Return (X, Y) of the center of cell containing provided text 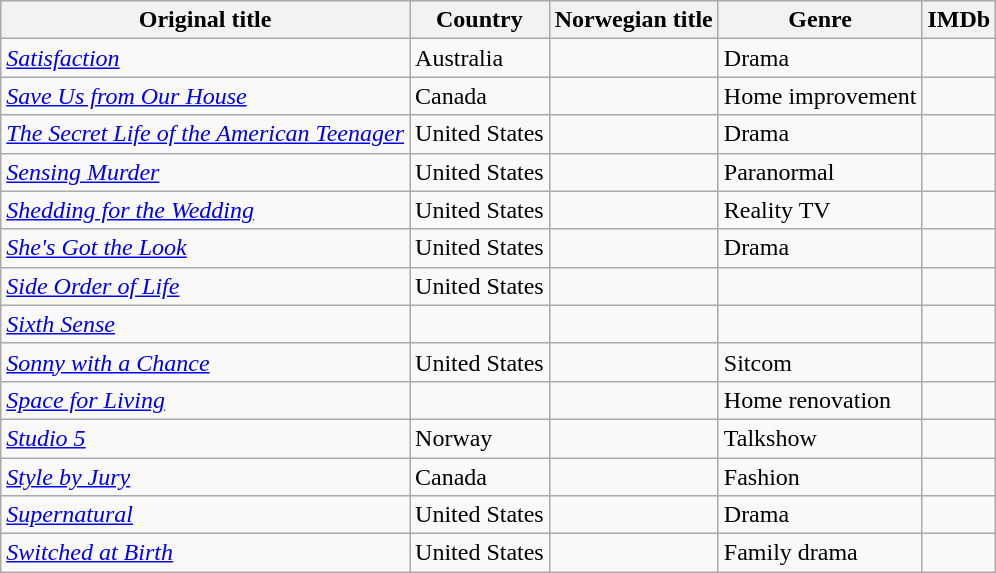
Side Order of Life (206, 286)
Studio 5 (206, 438)
Switched at Birth (206, 553)
Australia (480, 58)
Home renovation (820, 400)
Satisfaction (206, 58)
Reality TV (820, 210)
Country (480, 20)
Space for Living (206, 400)
She's Got the Look (206, 248)
Home improvement (820, 96)
Supernatural (206, 515)
Norwegian title (634, 20)
Style by Jury (206, 477)
Sensing Murder (206, 172)
Shedding for the Wedding (206, 210)
Norway (480, 438)
Sitcom (820, 362)
IMDb (959, 20)
Save Us from Our House (206, 96)
The Secret Life of the American Teenager (206, 134)
Talkshow (820, 438)
Original title (206, 20)
Sixth Sense (206, 324)
Sonny with a Chance (206, 362)
Family drama (820, 553)
Fashion (820, 477)
Genre (820, 20)
Paranormal (820, 172)
